Detect which cell encompasses the target text, then output its (x, y) center coordinate. 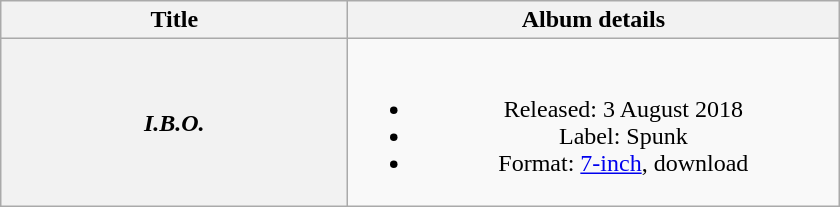
Released: 3 August 2018Label: SpunkFormat: 7-inch, download (594, 122)
Album details (594, 20)
I.B.O. (174, 122)
Title (174, 20)
